Output the (X, Y) coordinate of the center of the cell containing the given text.  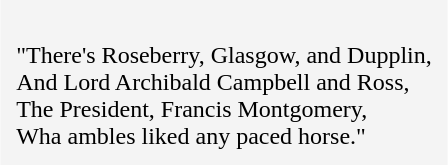
"There's Roseberry, Glasgow, and Dupplin, And Lord Archibald Campbell and Ross, The President, Francis Montgomery, Wha ambles liked any paced horse." (224, 82)
